Detect which cell encompasses the target text, then output its (X, Y) center coordinate. 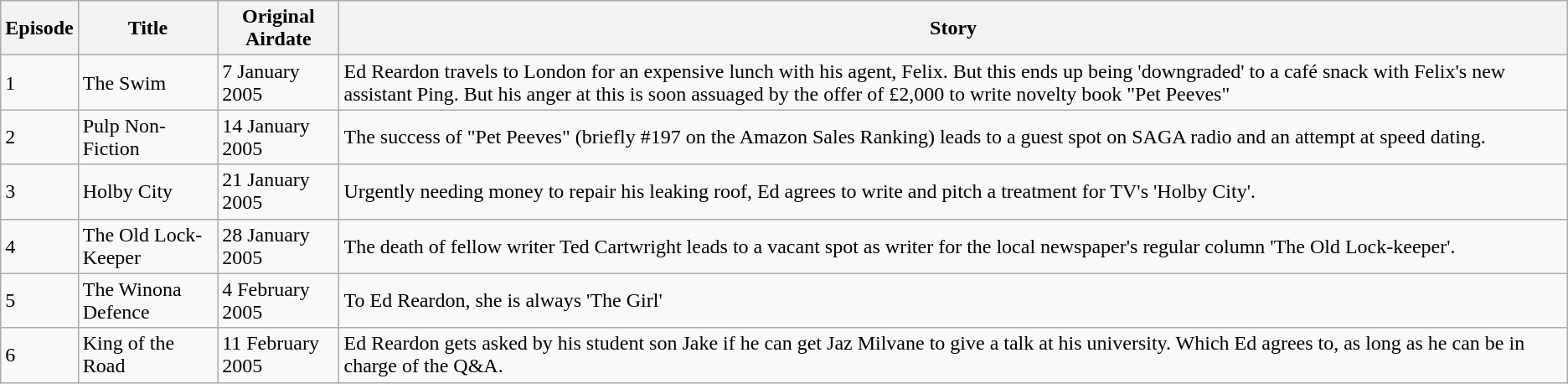
5 (39, 300)
To Ed Reardon, she is always 'The Girl' (953, 300)
Story (953, 29)
Holby City (147, 191)
28 January 2005 (278, 246)
1 (39, 82)
21 January 2005 (278, 191)
The Winona Defence (147, 300)
2 (39, 138)
The success of "Pet Peeves" (briefly #197 on the Amazon Sales Ranking) leads to a guest spot on SAGA radio and an attempt at speed dating. (953, 138)
6 (39, 355)
King of the Road (147, 355)
4 February 2005 (278, 300)
11 February 2005 (278, 355)
Title (147, 29)
Urgently needing money to repair his leaking roof, Ed agrees to write and pitch a treatment for TV's 'Holby City'. (953, 191)
14 January 2005 (278, 138)
3 (39, 191)
Episode (39, 29)
4 (39, 246)
Pulp Non-Fiction (147, 138)
Original Airdate (278, 29)
The death of fellow writer Ted Cartwright leads to a vacant spot as writer for the local newspaper's regular column 'The Old Lock-keeper'. (953, 246)
The Old Lock-Keeper (147, 246)
The Swim (147, 82)
7 January 2005 (278, 82)
